Extract the (X, Y) coordinate from the center of the cell holding the provided text.  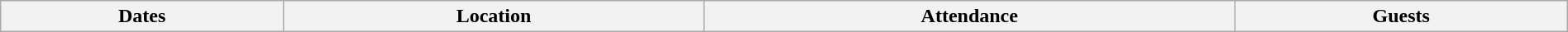
Dates (142, 16)
Attendance (969, 16)
Guests (1401, 16)
Location (495, 16)
